Extract the [X, Y] coordinate from the center of the cell holding the provided text.  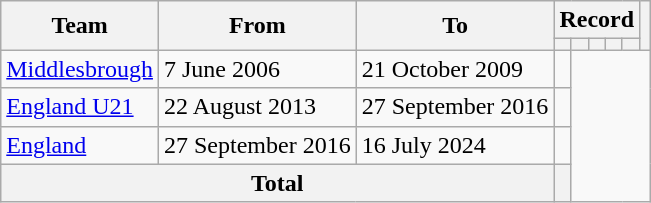
England [80, 145]
16 July 2024 [455, 145]
21 October 2009 [455, 69]
Team [80, 26]
Total [278, 183]
Record [597, 20]
22 August 2013 [257, 107]
England U21 [80, 107]
Middlesbrough [80, 69]
To [455, 26]
From [257, 26]
7 June 2006 [257, 69]
